Return (x, y) of the center of cell containing provided text 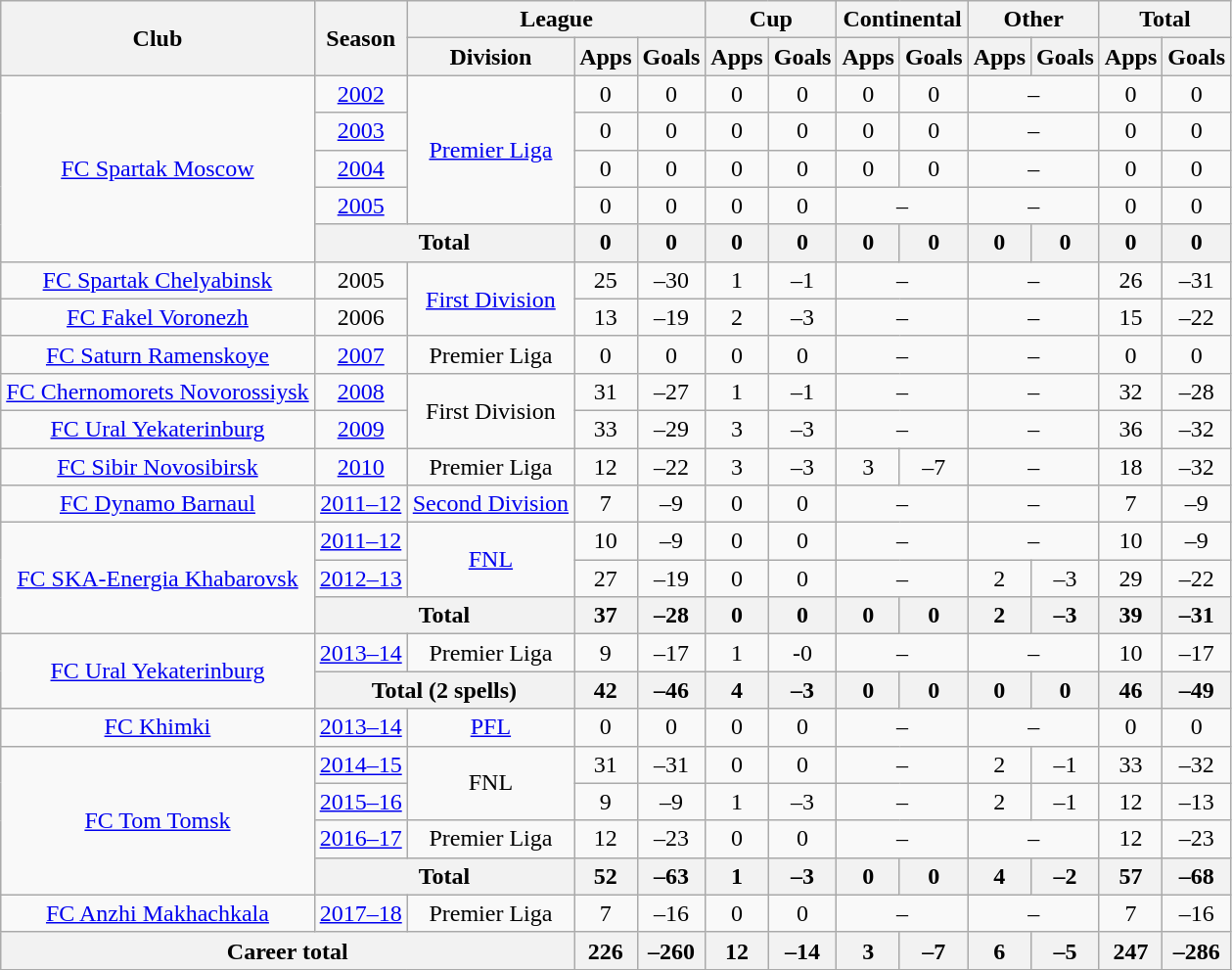
13 (606, 317)
FC Tom Tomsk (158, 820)
FC Anzhi Makhachkala (158, 913)
Division (490, 57)
–286 (1197, 950)
15 (1130, 317)
2008 (360, 392)
–2 (1066, 876)
–30 (671, 280)
–27 (671, 392)
PFL (490, 727)
36 (1130, 429)
2015–16 (360, 802)
FC Spartak Chelyabinsk (158, 280)
Career total (288, 950)
2012–13 (360, 578)
FC Dynamo Barnaul (158, 504)
–14 (802, 950)
2010 (360, 467)
2003 (360, 131)
2014–15 (360, 764)
37 (606, 616)
2017–18 (360, 913)
57 (1130, 876)
42 (606, 690)
2006 (360, 317)
–63 (671, 876)
League (556, 20)
Continental (902, 20)
2009 (360, 429)
29 (1130, 578)
FC Fakel Voronezh (158, 317)
FC Spartak Moscow (158, 168)
–260 (671, 950)
6 (999, 950)
25 (606, 280)
18 (1130, 467)
–68 (1197, 876)
Second Division (490, 504)
2007 (360, 354)
2016–17 (360, 839)
26 (1130, 280)
Club (158, 38)
Season (360, 38)
FC Sibir Novosibirsk (158, 467)
–13 (1197, 802)
Cup (771, 20)
32 (1130, 392)
46 (1130, 690)
247 (1130, 950)
27 (606, 578)
–46 (671, 690)
FC SKA-Energia Khabarovsk (158, 578)
39 (1130, 616)
226 (606, 950)
FC Khimki (158, 727)
–5 (1066, 950)
Other (1033, 20)
–49 (1197, 690)
-0 (802, 653)
2002 (360, 94)
2004 (360, 168)
–29 (671, 429)
52 (606, 876)
FC Chernomorets Novorossiysk (158, 392)
FC Saturn Ramenskoye (158, 354)
Total (2 spells) (444, 690)
